Capture the cell that displays the provided text and extract its (X, Y) central coordinate. 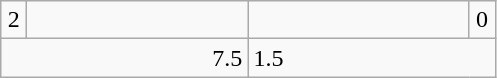
1.5 (372, 58)
7.5 (124, 58)
2 (14, 20)
0 (482, 20)
